Return (x, y) of the center of cell containing provided text 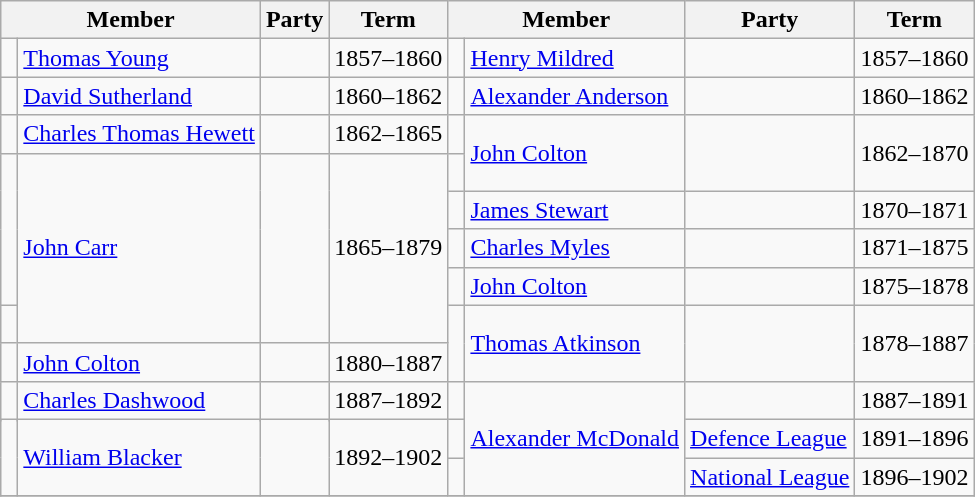
1871–1875 (914, 248)
1878–1887 (914, 343)
1892–1902 (388, 457)
1870–1871 (914, 210)
Charles Thomas Hewett (140, 134)
Alexander McDonald (575, 438)
National League (770, 477)
Alexander Anderson (575, 96)
John Carr (140, 248)
Thomas Young (140, 58)
Charles Myles (575, 248)
1875–1878 (914, 286)
1887–1892 (388, 400)
William Blacker (140, 457)
1891–1896 (914, 438)
1862–1865 (388, 134)
Defence League (770, 438)
1880–1887 (388, 362)
James Stewart (575, 210)
Henry Mildred (575, 58)
1896–1902 (914, 477)
Thomas Atkinson (575, 343)
1862–1870 (914, 153)
1887–1891 (914, 400)
David Sutherland (140, 96)
1865–1879 (388, 248)
Charles Dashwood (140, 400)
